Provide the (x, y) coordinate of the cell's center where the given text is located.  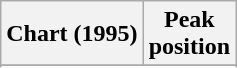
Peakposition (189, 34)
Chart (1995) (72, 34)
